Identify which cell holds the provided text, then report its [X, Y] central coordinate. 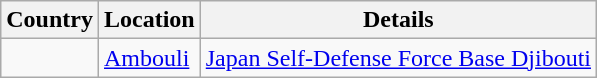
Details [398, 20]
Location [149, 20]
Country [50, 20]
Japan Self-Defense Force Base Djibouti [398, 58]
Ambouli [149, 58]
